Output the (x, y) coordinate of the center of the cell containing the given text.  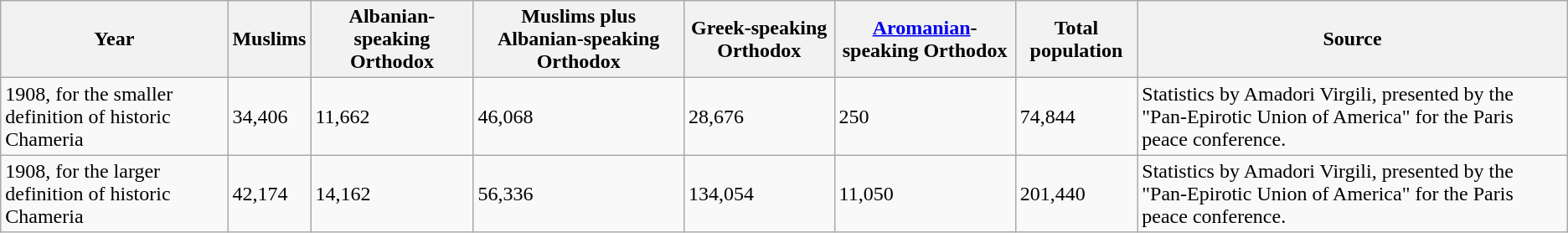
Aromanian-speaking Orthodox (925, 39)
Muslims (270, 39)
201,440 (1076, 194)
14,162 (392, 194)
1908, for the larger definition of historic Chameria (114, 194)
11,662 (392, 116)
56,336 (579, 194)
250 (925, 116)
34,406 (270, 116)
42,174 (270, 194)
Total population (1076, 39)
11,050 (925, 194)
Year (114, 39)
1908, for the smaller definition of historic Chameria (114, 116)
Greek-speaking Orthodox (759, 39)
134,054 (759, 194)
Muslims plus Albanian-speaking Orthodox (579, 39)
28,676 (759, 116)
Albanian-speaking Orthodox (392, 39)
Source (1352, 39)
46,068 (579, 116)
74,844 (1076, 116)
